Pinpoint the cell where the given text exists, returning its (x, y) midpoint coordinate. 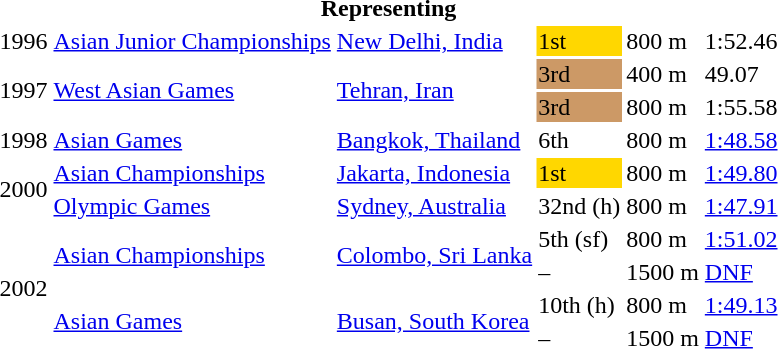
Olympic Games (192, 206)
400 m (663, 74)
32nd (h) (580, 206)
1500 m (663, 272)
Jakarta, Indonesia (434, 173)
5th (sf) (580, 239)
New Delhi, India (434, 41)
Sydney, Australia (434, 206)
Asian Games (192, 140)
10th (h) (580, 305)
Tehran, Iran (434, 90)
Asian Junior Championships (192, 41)
Bangkok, Thailand (434, 140)
Colombo, Sri Lanka (434, 256)
6th (580, 140)
– (580, 272)
West Asian Games (192, 90)
